For the text-containing cell, return its midpoint in [x, y] coordinate format. 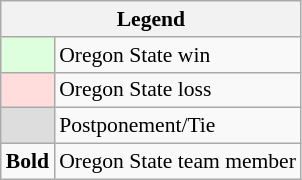
Oregon State team member [178, 162]
Bold [28, 162]
Oregon State loss [178, 90]
Oregon State win [178, 55]
Legend [151, 19]
Postponement/Tie [178, 126]
